Determine the [X, Y] coordinate at the center of the cell enclosing the given text.  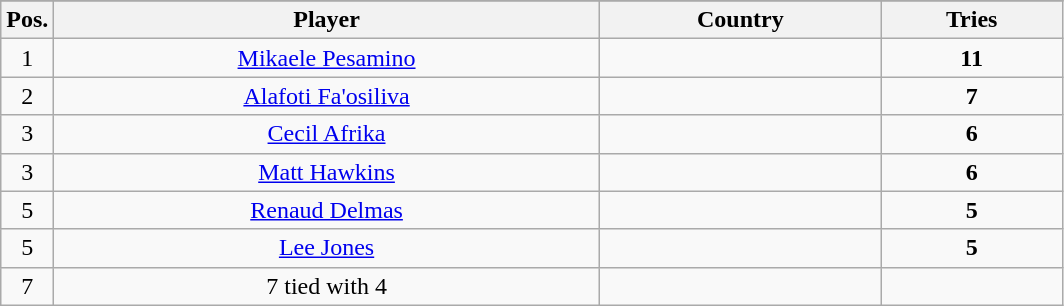
Matt Hawkins [326, 172]
Cecil Afrika [326, 134]
Alafoti Fa'osiliva [326, 96]
Tries [972, 20]
Player [326, 20]
11 [972, 58]
7 tied with 4 [326, 286]
Country [740, 20]
2 [28, 96]
Mikaele Pesamino [326, 58]
1 [28, 58]
Lee Jones [326, 248]
Renaud Delmas [326, 210]
Pos. [28, 20]
